Return [X, Y] of the center of cell containing provided text 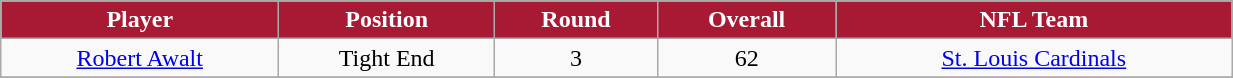
NFL Team [1034, 20]
Position [387, 20]
62 [746, 58]
Robert Awalt [140, 58]
Overall [746, 20]
St. Louis Cardinals [1034, 58]
Tight End [387, 58]
Player [140, 20]
3 [576, 58]
Round [576, 20]
